Search for the cell housing the specified text and yield its [X, Y] center coordinate. 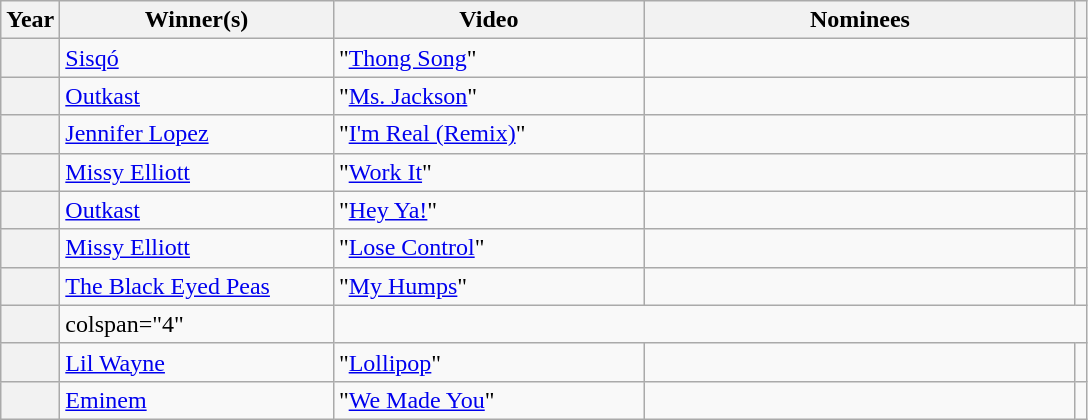
colspan="4" [197, 324]
Eminem [197, 400]
"Hey Ya!" [488, 210]
"We Made You" [488, 400]
Winner(s) [197, 20]
Sisqó [197, 58]
"Work It" [488, 172]
"Ms. Jackson" [488, 96]
"Lollipop" [488, 362]
"Thong Song" [488, 58]
Jennifer Lopez [197, 134]
"My Humps" [488, 286]
Year [30, 20]
Nominees [860, 20]
Video [488, 20]
Lil Wayne [197, 362]
"I'm Real (Remix)" [488, 134]
"Lose Control" [488, 248]
The Black Eyed Peas [197, 286]
